Provide the [X, Y] coordinate of the cell's center where the given text is located.  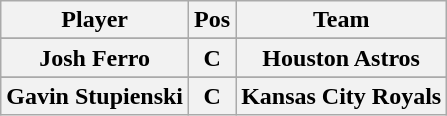
Kansas City Royals [342, 96]
Houston Astros [342, 58]
Gavin Stupienski [95, 96]
Pos [212, 20]
Team [342, 20]
Josh Ferro [95, 58]
Player [95, 20]
